Return the [x, y] coordinate for the center point of the cell that contains the specified text.  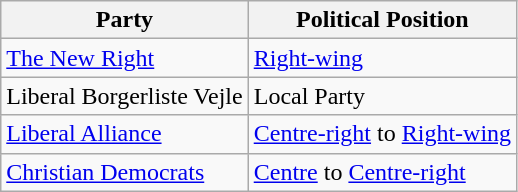
Centre-right to Right-wing [382, 134]
Political Position [382, 20]
Liberal Borgerliste Vejle [124, 96]
Party [124, 20]
The New Right [124, 58]
Liberal Alliance [124, 134]
Christian Democrats [124, 172]
Right-wing [382, 58]
Local Party [382, 96]
Centre to Centre-right [382, 172]
